Return (x, y) of the center of cell containing provided text 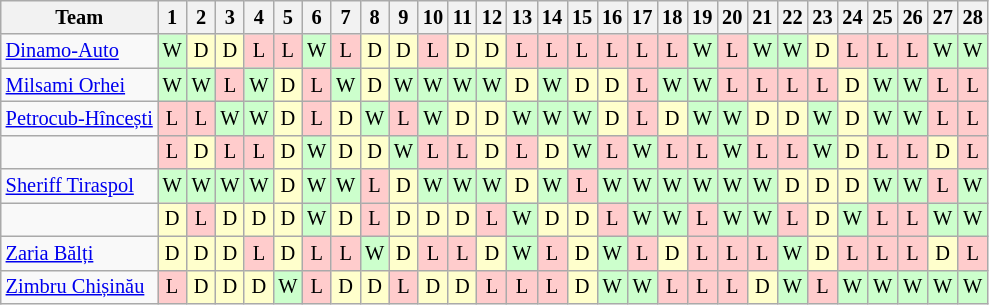
5 (288, 17)
12 (492, 17)
6 (316, 17)
11 (462, 17)
21 (762, 17)
22 (792, 17)
26 (913, 17)
Team (80, 17)
Dinamo-Auto (80, 51)
9 (404, 17)
18 (672, 17)
Zaria Bălți (80, 253)
19 (702, 17)
8 (374, 17)
1 (172, 17)
14 (552, 17)
24 (852, 17)
10 (433, 17)
13 (522, 17)
4 (258, 17)
27 (943, 17)
25 (883, 17)
Petrocub-Hîncești (80, 118)
2 (202, 17)
20 (732, 17)
17 (642, 17)
Sheriff Tiraspol (80, 186)
23 (822, 17)
Milsami Orhei (80, 85)
Zimbru Chișinău (80, 287)
3 (230, 17)
16 (612, 17)
7 (346, 17)
28 (973, 17)
15 (582, 17)
